Return [X, Y] of the center of cell containing provided text 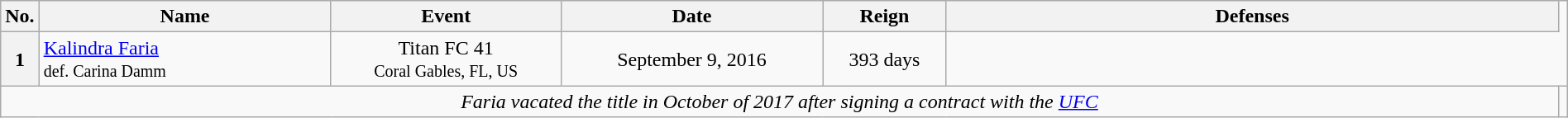
Date [691, 17]
393 days [885, 59]
Faria vacated the title in October of 2017 after signing a contract with the UFC [779, 101]
Reign [885, 17]
Titan FC 41 Coral Gables, FL, US [446, 59]
1 [20, 59]
Name [185, 17]
September 9, 2016 [691, 59]
Defenses [1252, 17]
Event [446, 17]
Kalindra Fariadef. Carina Damm [185, 59]
No. [20, 17]
